Provide the (x, y) coordinate of the cell's center where the given text is located.  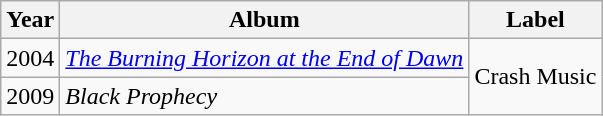
Crash Music (536, 77)
Album (264, 20)
2009 (30, 96)
Black Prophecy (264, 96)
2004 (30, 58)
The Burning Horizon at the End of Dawn (264, 58)
Label (536, 20)
Year (30, 20)
